Find where the given text appears and provide that cell's center as (X, Y) coordinate. 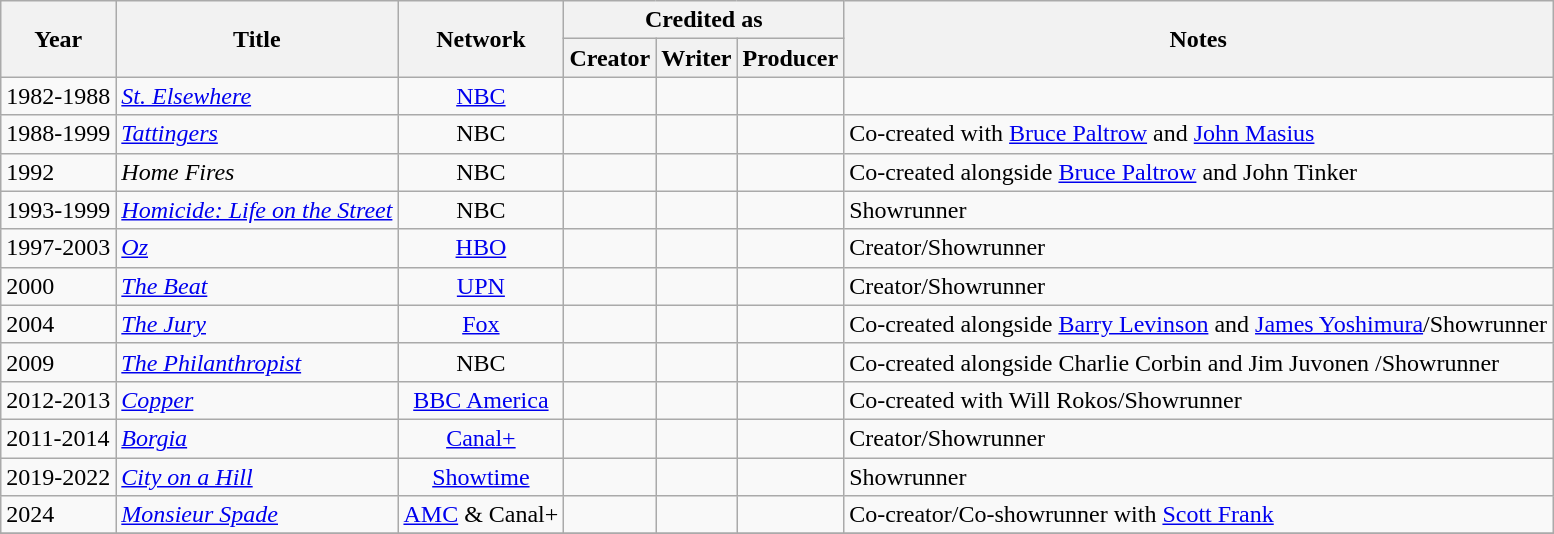
City on a Hill (257, 477)
UPN (481, 286)
Co-created with Will Rokos/Showrunner (1198, 400)
Monsieur Spade (257, 515)
Borgia (257, 438)
Title (257, 39)
1988-1999 (58, 134)
Tattingers (257, 134)
Homicide: Life on the Street (257, 210)
1997-2003 (58, 248)
The Beat (257, 286)
Co-creator/Co-showrunner with Scott Frank (1198, 515)
Co-created alongside Charlie Corbin and Jim Juvonen /Showrunner (1198, 362)
Fox (481, 324)
1992 (58, 172)
BBC America (481, 400)
Producer (790, 58)
Showtime (481, 477)
2000 (58, 286)
2011-2014 (58, 438)
The Jury (257, 324)
Year (58, 39)
2012-2013 (58, 400)
Home Fires (257, 172)
2004 (58, 324)
2024 (58, 515)
Oz (257, 248)
1982-1988 (58, 96)
Notes (1198, 39)
HBO (481, 248)
Canal+ (481, 438)
1993-1999 (58, 210)
Co-created alongside Bruce Paltrow and John Tinker (1198, 172)
The Philanthropist (257, 362)
St. Elsewhere (257, 96)
AMC & Canal+ (481, 515)
Creator (610, 58)
Writer (696, 58)
Copper (257, 400)
2019-2022 (58, 477)
Co-created with Bruce Paltrow and John Masius (1198, 134)
Network (481, 39)
2009 (58, 362)
Co-created alongside Barry Levinson and James Yoshimura/Showrunner (1198, 324)
Credited as (704, 20)
